Extract the (X, Y) coordinate from the center of the cell holding the provided text.  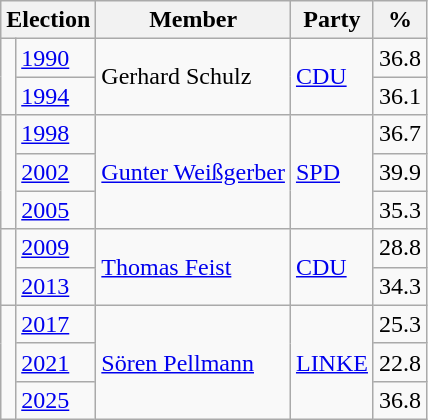
1998 (56, 134)
2021 (56, 362)
36.1 (400, 96)
Gunter Weißgerber (194, 172)
Member (194, 20)
Thomas Feist (194, 267)
2002 (56, 172)
2005 (56, 210)
Sören Pellmann (194, 362)
Election (48, 20)
39.9 (400, 172)
28.8 (400, 248)
Party (332, 20)
1990 (56, 58)
Gerhard Schulz (194, 77)
2017 (56, 324)
2013 (56, 286)
36.7 (400, 134)
35.3 (400, 210)
2025 (56, 400)
% (400, 20)
34.3 (400, 286)
1994 (56, 96)
25.3 (400, 324)
2009 (56, 248)
22.8 (400, 362)
SPD (332, 172)
LINKE (332, 362)
